Provide the (X, Y) coordinate of the cell's center where the given text is located.  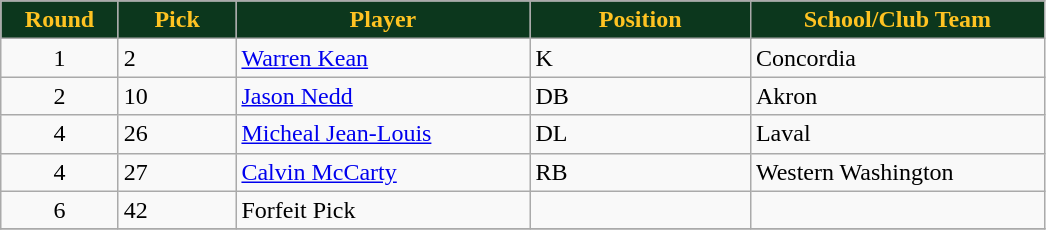
1 (60, 58)
K (640, 58)
Forfeit Pick (383, 210)
Player (383, 20)
RB (640, 172)
Position (640, 20)
Round (60, 20)
26 (177, 134)
Warren Kean (383, 58)
DB (640, 96)
Calvin McCarty (383, 172)
Pick (177, 20)
Concordia (897, 58)
Micheal Jean-Louis (383, 134)
Western Washington (897, 172)
Laval (897, 134)
DL (640, 134)
10 (177, 96)
27 (177, 172)
6 (60, 210)
42 (177, 210)
Akron (897, 96)
School/Club Team (897, 20)
Jason Nedd (383, 96)
